Extract the (X, Y) coordinate from the center of the cell holding the provided text.  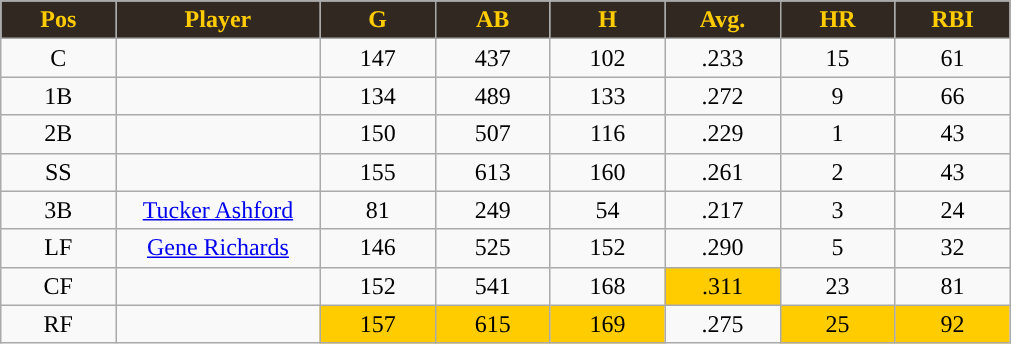
.233 (722, 58)
160 (608, 172)
SS (58, 172)
150 (378, 134)
Tucker Ashford (218, 210)
134 (378, 96)
525 (492, 248)
32 (952, 248)
1 (838, 134)
.229 (722, 134)
CF (58, 286)
C (58, 58)
146 (378, 248)
116 (608, 134)
24 (952, 210)
168 (608, 286)
HR (838, 20)
.311 (722, 286)
.261 (722, 172)
1B (58, 96)
AB (492, 20)
H (608, 20)
54 (608, 210)
489 (492, 96)
102 (608, 58)
RF (58, 324)
615 (492, 324)
LF (58, 248)
Pos (58, 20)
541 (492, 286)
157 (378, 324)
155 (378, 172)
2 (838, 172)
2B (58, 134)
.217 (722, 210)
RBI (952, 20)
G (378, 20)
61 (952, 58)
25 (838, 324)
133 (608, 96)
169 (608, 324)
Gene Richards (218, 248)
15 (838, 58)
66 (952, 96)
.272 (722, 96)
Player (218, 20)
.275 (722, 324)
613 (492, 172)
92 (952, 324)
9 (838, 96)
507 (492, 134)
3 (838, 210)
147 (378, 58)
437 (492, 58)
Avg. (722, 20)
23 (838, 286)
3B (58, 210)
249 (492, 210)
5 (838, 248)
.290 (722, 248)
